Capture the cell that displays the provided text and extract its (x, y) central coordinate. 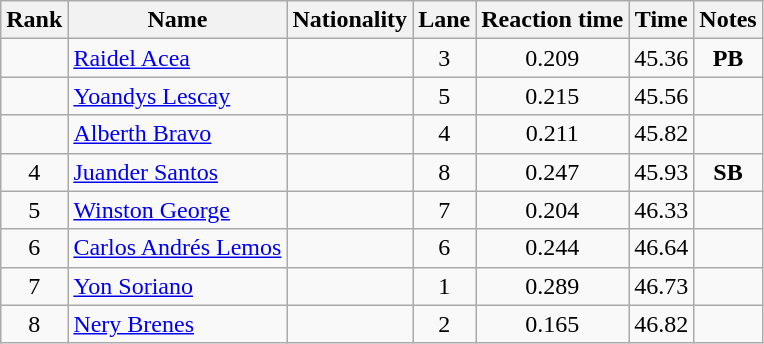
Alberth Bravo (178, 134)
Nery Brenes (178, 324)
45.93 (662, 172)
0.209 (552, 58)
Reaction time (552, 20)
Winston George (178, 210)
Lane (444, 20)
3 (444, 58)
PB (728, 58)
0.165 (552, 324)
46.73 (662, 286)
0.215 (552, 96)
46.64 (662, 248)
Name (178, 20)
Carlos Andrés Lemos (178, 248)
45.56 (662, 96)
46.33 (662, 210)
0.244 (552, 248)
0.204 (552, 210)
Juander Santos (178, 172)
Raidel Acea (178, 58)
Notes (728, 20)
45.36 (662, 58)
0.247 (552, 172)
Nationality (350, 20)
0.289 (552, 286)
2 (444, 324)
46.82 (662, 324)
SB (728, 172)
Rank (34, 20)
Time (662, 20)
Yon Soriano (178, 286)
1 (444, 286)
45.82 (662, 134)
0.211 (552, 134)
Yoandys Lescay (178, 96)
